Determine the [x, y] coordinate at the center of the cell enclosing the given text.  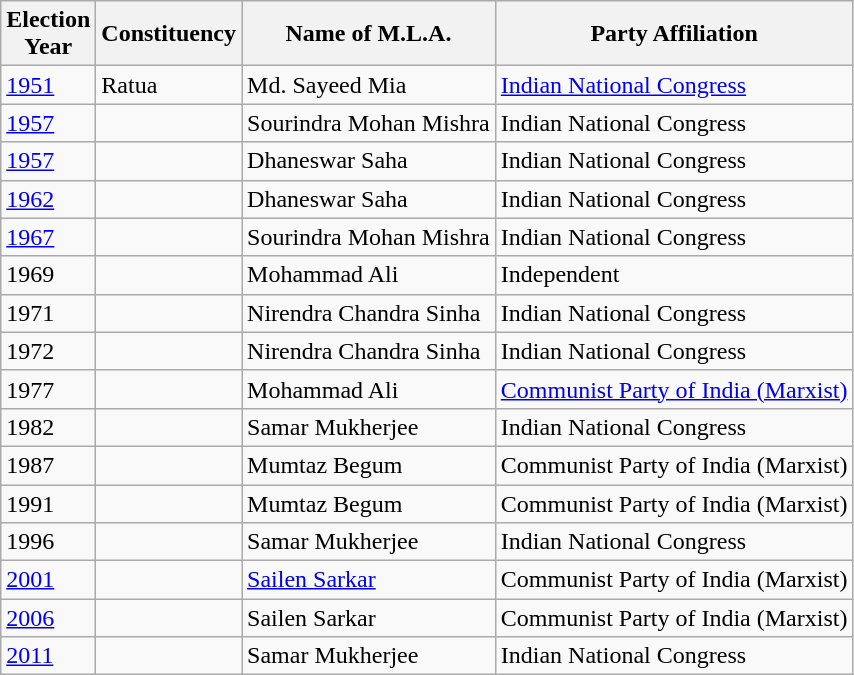
1991 [48, 503]
Md. Sayeed Mia [369, 85]
Party Affiliation [674, 34]
1996 [48, 542]
2001 [48, 580]
2006 [48, 618]
1982 [48, 427]
1971 [48, 313]
Name of M.L.A. [369, 34]
Ratua [169, 85]
1977 [48, 389]
2011 [48, 656]
1972 [48, 351]
1967 [48, 237]
1962 [48, 199]
1987 [48, 465]
1951 [48, 85]
Constituency [169, 34]
Election Year [48, 34]
1969 [48, 275]
Independent [674, 275]
